For the text-containing cell, return its midpoint in (x, y) coordinate format. 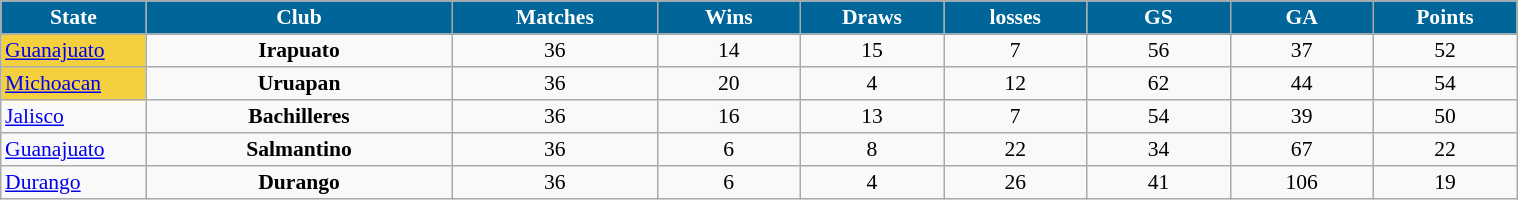
67 (1302, 150)
Matches (556, 18)
16 (728, 116)
Bachilleres (300, 116)
106 (1302, 182)
41 (1158, 182)
8 (872, 150)
19 (1444, 182)
26 (1016, 182)
Uruapan (300, 84)
State (73, 18)
37 (1302, 50)
Jalisco (73, 116)
GA (1302, 18)
50 (1444, 116)
13 (872, 116)
losses (1016, 18)
GS (1158, 18)
Salmantino (300, 150)
Michoacan (73, 84)
39 (1302, 116)
Club (300, 18)
44 (1302, 84)
Wins (728, 18)
Irapuato (300, 50)
Points (1444, 18)
20 (728, 84)
56 (1158, 50)
34 (1158, 150)
52 (1444, 50)
15 (872, 50)
14 (728, 50)
12 (1016, 84)
Draws (872, 18)
62 (1158, 84)
